Output the [x, y] coordinate of the center of the cell containing the given text.  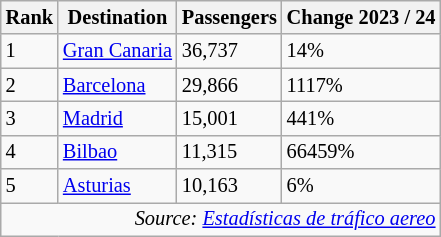
1117% [362, 85]
6% [362, 186]
Bilbao [118, 152]
Rank [30, 17]
11,315 [230, 152]
Gran Canaria [118, 51]
36,737 [230, 51]
Barcelona [118, 85]
29,866 [230, 85]
66459% [362, 152]
441% [362, 118]
5 [30, 186]
15,001 [230, 118]
Source: Estadísticas de tráfico aereo [221, 219]
Destination [118, 17]
Passengers [230, 17]
2 [30, 85]
10,163 [230, 186]
Madrid [118, 118]
Change 2023 / 24 [362, 17]
Asturias [118, 186]
3 [30, 118]
4 [30, 152]
14% [362, 51]
1 [30, 51]
